Extract the (x, y) coordinate from the center of the cell holding the provided text.  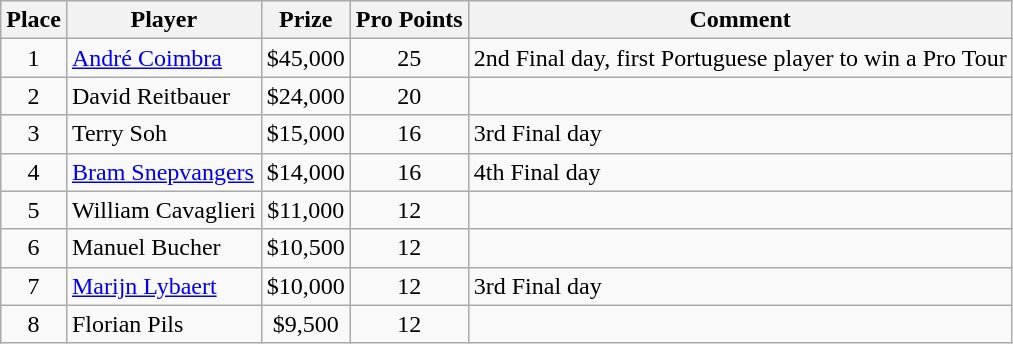
3 (34, 134)
$9,500 (306, 324)
David Reitbauer (164, 96)
1 (34, 58)
Marijn Lybaert (164, 286)
20 (409, 96)
Terry Soh (164, 134)
Comment (740, 20)
25 (409, 58)
2nd Final day, first Portuguese player to win a Pro Tour (740, 58)
6 (34, 248)
William Cavaglieri (164, 210)
5 (34, 210)
Place (34, 20)
4th Final day (740, 172)
Florian Pils (164, 324)
$10,500 (306, 248)
Bram Snepvangers (164, 172)
$14,000 (306, 172)
Prize (306, 20)
$45,000 (306, 58)
7 (34, 286)
Player (164, 20)
8 (34, 324)
$24,000 (306, 96)
$15,000 (306, 134)
Manuel Bucher (164, 248)
André Coimbra (164, 58)
2 (34, 96)
$10,000 (306, 286)
$11,000 (306, 210)
Pro Points (409, 20)
4 (34, 172)
